Output the [x, y] coordinate of the center of the cell containing the given text.  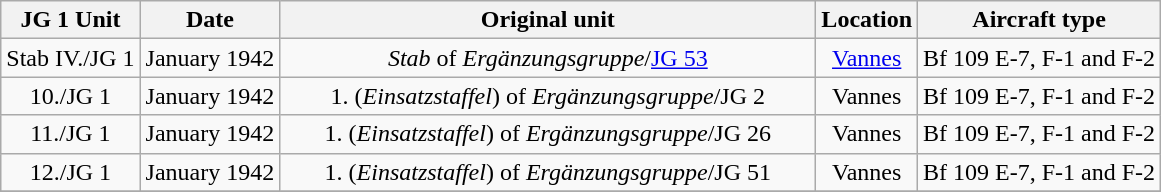
Stab IV./JG 1 [70, 58]
1. (Einsatzstaffel) of Ergänzungsgruppe/JG 51 [548, 172]
Date [210, 20]
1. (Einsatzstaffel) of Ergänzungsgruppe/JG 2 [548, 96]
11./JG 1 [70, 134]
10./JG 1 [70, 96]
Location [867, 20]
Original unit [548, 20]
1. (Einsatzstaffel) of Ergänzungsgruppe/JG 26 [548, 134]
Stab of Ergänzungsgruppe/JG 53 [548, 58]
JG 1 Unit [70, 20]
12./JG 1 [70, 172]
Aircraft type [1040, 20]
